Output the (X, Y) coordinate of the center of the cell containing the given text.  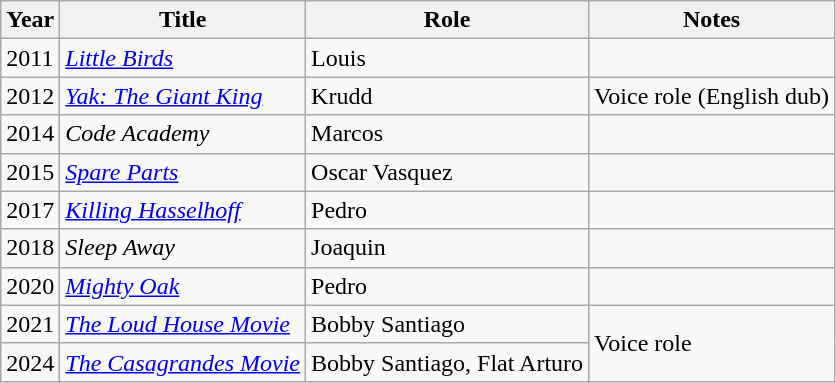
Little Birds (183, 58)
2018 (30, 248)
2015 (30, 172)
2017 (30, 210)
Sleep Away (183, 248)
Joaquin (448, 248)
Voice role (712, 343)
Voice role (English dub) (712, 96)
2014 (30, 134)
Yak: The Giant King (183, 96)
2012 (30, 96)
Year (30, 20)
2011 (30, 58)
The Casagrandes Movie (183, 362)
Title (183, 20)
Oscar Vasquez (448, 172)
Krudd (448, 96)
Bobby Santiago (448, 324)
Notes (712, 20)
Marcos (448, 134)
Bobby Santiago, Flat Arturo (448, 362)
2020 (30, 286)
2021 (30, 324)
The Loud House Movie (183, 324)
Code Academy (183, 134)
Mighty Oak (183, 286)
Spare Parts (183, 172)
Killing Hasselhoff (183, 210)
Role (448, 20)
2024 (30, 362)
Louis (448, 58)
